Extract the [X, Y] coordinate from the center of the cell holding the provided text.  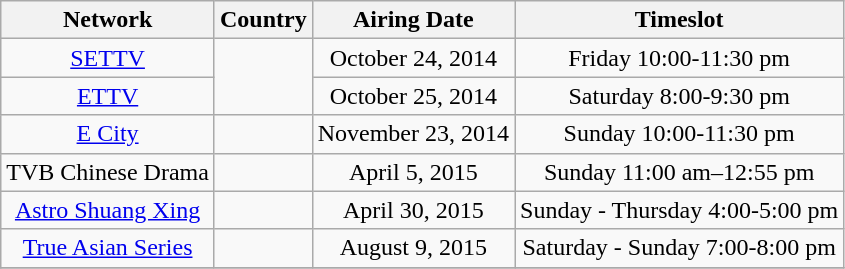
April 30, 2015 [413, 210]
Saturday 8:00-9:30 pm [680, 96]
Airing Date [413, 20]
Friday 10:00-11:30 pm [680, 58]
ETTV [108, 96]
April 5, 2015 [413, 172]
October 24, 2014 [413, 58]
Saturday - Sunday 7:00-8:00 pm [680, 248]
August 9, 2015 [413, 248]
Timeslot [680, 20]
October 25, 2014 [413, 96]
Country [263, 20]
Astro Shuang Xing [108, 210]
November 23, 2014 [413, 134]
Sunday 10:00-11:30 pm [680, 134]
TVB Chinese Drama [108, 172]
E City [108, 134]
SETTV [108, 58]
Sunday - Thursday 4:00-5:00 pm [680, 210]
Sunday 11:00 am–12:55 pm [680, 172]
True Asian Series [108, 248]
Network [108, 20]
